Detect which cell encompasses the target text, then output its [X, Y] center coordinate. 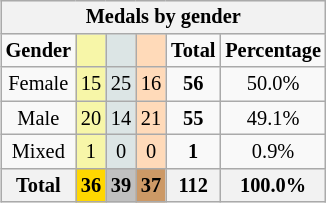
50.0% [273, 84]
112 [193, 185]
Percentage [273, 51]
15 [91, 84]
Mixed [38, 152]
Gender [38, 51]
49.1% [273, 118]
36 [91, 185]
56 [193, 84]
Medals by gender [164, 17]
39 [121, 185]
25 [121, 84]
16 [151, 84]
20 [91, 118]
0.9% [273, 152]
55 [193, 118]
Female [38, 84]
100.0% [273, 185]
37 [151, 185]
Male [38, 118]
14 [121, 118]
21 [151, 118]
